Extract the (X, Y) coordinate from the center of the cell holding the provided text.  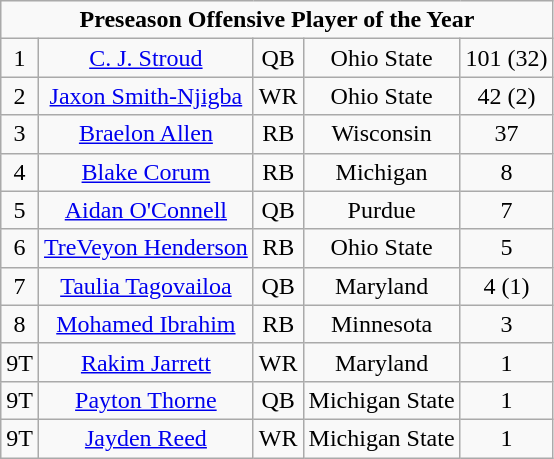
Braelon Allen (146, 134)
Preseason Offensive Player of the Year (277, 20)
4 (1) (506, 286)
Mohamed Ibrahim (146, 324)
TreVeyon Henderson (146, 248)
Michigan (382, 172)
Taulia Tagovailoa (146, 286)
Blake Corum (146, 172)
Payton Thorne (146, 400)
2 (20, 96)
Jaxon Smith-Njigba (146, 96)
Aidan O'Connell (146, 210)
Jayden Reed (146, 438)
101 (32) (506, 58)
Minnesota (382, 324)
C. J. Stroud (146, 58)
42 (2) (506, 96)
Wisconsin (382, 134)
Purdue (382, 210)
Rakim Jarrett (146, 362)
4 (20, 172)
6 (20, 248)
37 (506, 134)
